Extract the [X, Y] coordinate from the center of the cell holding the provided text.  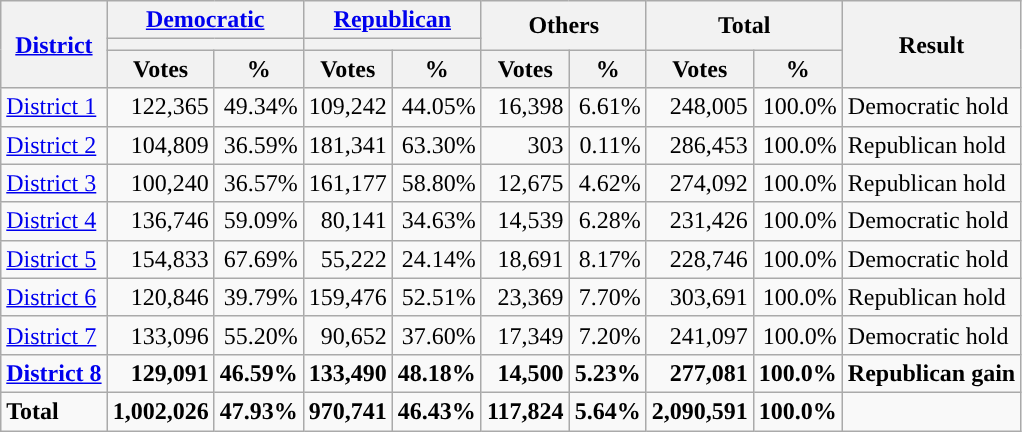
970,741 [348, 411]
303,691 [700, 297]
District 3 [54, 183]
39.79% [258, 297]
12,675 [525, 183]
228,746 [700, 259]
241,097 [700, 335]
47.93% [258, 411]
63.30% [436, 145]
161,177 [348, 183]
23,369 [525, 297]
133,096 [160, 335]
1,002,026 [160, 411]
5.64% [608, 411]
100,240 [160, 183]
24.14% [436, 259]
7.20% [608, 335]
6.28% [608, 221]
34.63% [436, 221]
17,349 [525, 335]
48.18% [436, 373]
59.09% [258, 221]
80,141 [348, 221]
14,500 [525, 373]
58.80% [436, 183]
2,090,591 [700, 411]
159,476 [348, 297]
0.11% [608, 145]
14,539 [525, 221]
286,453 [700, 145]
District 2 [54, 145]
248,005 [700, 107]
181,341 [348, 145]
231,426 [700, 221]
303 [525, 145]
5.23% [608, 373]
274,092 [700, 183]
District 4 [54, 221]
District 6 [54, 297]
District 1 [54, 107]
46.59% [258, 373]
District 5 [54, 259]
104,809 [160, 145]
Republican [392, 20]
49.34% [258, 107]
Result [931, 44]
4.62% [608, 183]
133,490 [348, 373]
District 8 [54, 373]
55.20% [258, 335]
52.51% [436, 297]
37.60% [436, 335]
136,746 [160, 221]
18,691 [525, 259]
36.59% [258, 145]
16,398 [525, 107]
46.43% [436, 411]
6.61% [608, 107]
154,833 [160, 259]
District 7 [54, 335]
90,652 [348, 335]
109,242 [348, 107]
129,091 [160, 373]
44.05% [436, 107]
67.69% [258, 259]
277,081 [700, 373]
55,222 [348, 259]
117,824 [525, 411]
122,365 [160, 107]
Republican gain [931, 373]
36.57% [258, 183]
Democratic [205, 20]
Others [564, 26]
8.17% [608, 259]
District [54, 44]
120,846 [160, 297]
7.70% [608, 297]
